Locate the cell with the specified text and output its (X, Y) center coordinate. 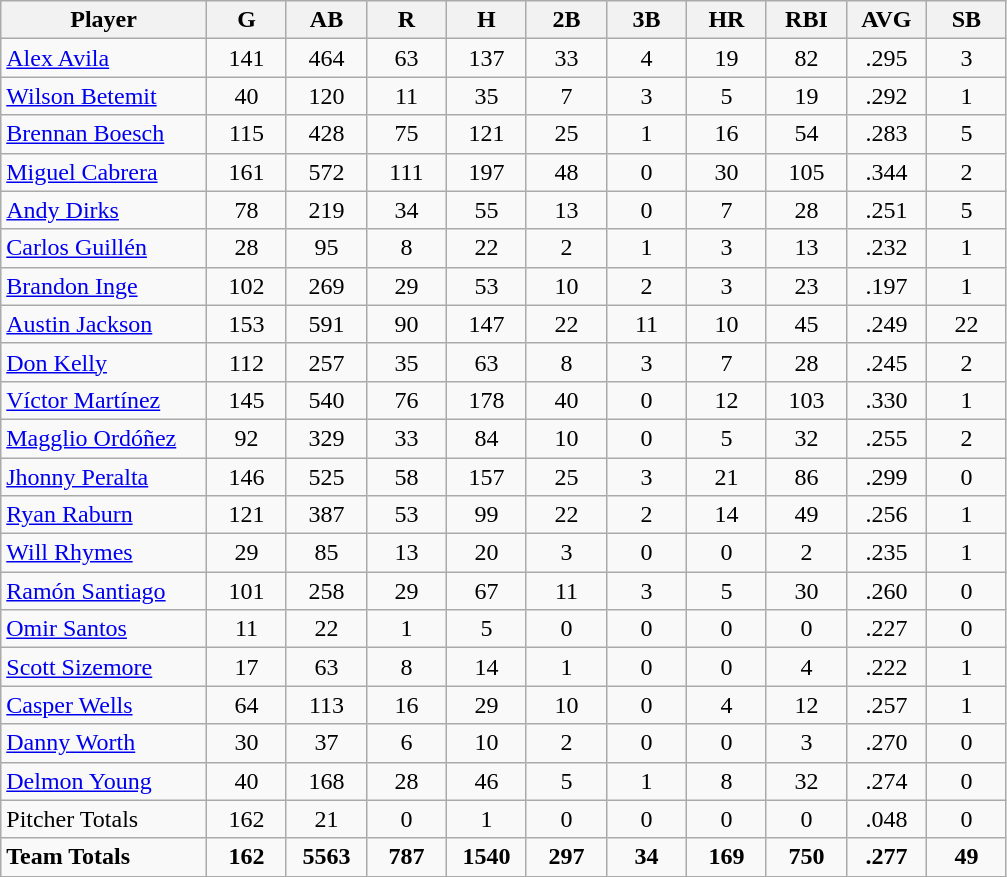
Danny Worth (104, 743)
.292 (886, 96)
.274 (886, 781)
Brandon Inge (104, 286)
329 (326, 438)
2B (566, 20)
84 (486, 438)
.255 (886, 438)
161 (246, 172)
750 (806, 857)
.048 (886, 819)
197 (486, 172)
787 (406, 857)
157 (486, 477)
113 (326, 705)
Ramón Santiago (104, 591)
Austin Jackson (104, 324)
101 (246, 591)
102 (246, 286)
95 (326, 248)
.227 (886, 629)
387 (326, 515)
85 (326, 553)
Jhonny Peralta (104, 477)
48 (566, 172)
111 (406, 172)
Andy Dirks (104, 210)
86 (806, 477)
146 (246, 477)
5563 (326, 857)
.235 (886, 553)
147 (486, 324)
Delmon Young (104, 781)
45 (806, 324)
572 (326, 172)
.299 (886, 477)
6 (406, 743)
Will Rhymes (104, 553)
Brennan Boesch (104, 134)
67 (486, 591)
78 (246, 210)
257 (326, 362)
.256 (886, 515)
Team Totals (104, 857)
Víctor Martínez (104, 400)
141 (246, 58)
145 (246, 400)
Wilson Betemit (104, 96)
.249 (886, 324)
.251 (886, 210)
1540 (486, 857)
.295 (886, 58)
82 (806, 58)
.260 (886, 591)
17 (246, 667)
55 (486, 210)
112 (246, 362)
.270 (886, 743)
Omir Santos (104, 629)
168 (326, 781)
297 (566, 857)
105 (806, 172)
269 (326, 286)
.257 (886, 705)
.232 (886, 248)
Player (104, 20)
464 (326, 58)
178 (486, 400)
H (486, 20)
120 (326, 96)
258 (326, 591)
64 (246, 705)
Ryan Raburn (104, 515)
Alex Avila (104, 58)
115 (246, 134)
Scott Sizemore (104, 667)
.197 (886, 286)
591 (326, 324)
AVG (886, 20)
90 (406, 324)
G (246, 20)
46 (486, 781)
Pitcher Totals (104, 819)
Miguel Cabrera (104, 172)
.222 (886, 667)
75 (406, 134)
AB (326, 20)
.283 (886, 134)
540 (326, 400)
.245 (886, 362)
76 (406, 400)
153 (246, 324)
20 (486, 553)
54 (806, 134)
Carlos Guillén (104, 248)
37 (326, 743)
.330 (886, 400)
23 (806, 286)
92 (246, 438)
RBI (806, 20)
219 (326, 210)
Casper Wells (104, 705)
HR (726, 20)
169 (726, 857)
99 (486, 515)
3B (646, 20)
428 (326, 134)
.277 (886, 857)
525 (326, 477)
Don Kelly (104, 362)
.344 (886, 172)
58 (406, 477)
Magglio Ordóñez (104, 438)
103 (806, 400)
137 (486, 58)
SB (966, 20)
R (406, 20)
